Extract the (x, y) coordinate from the center of the cell holding the provided text.  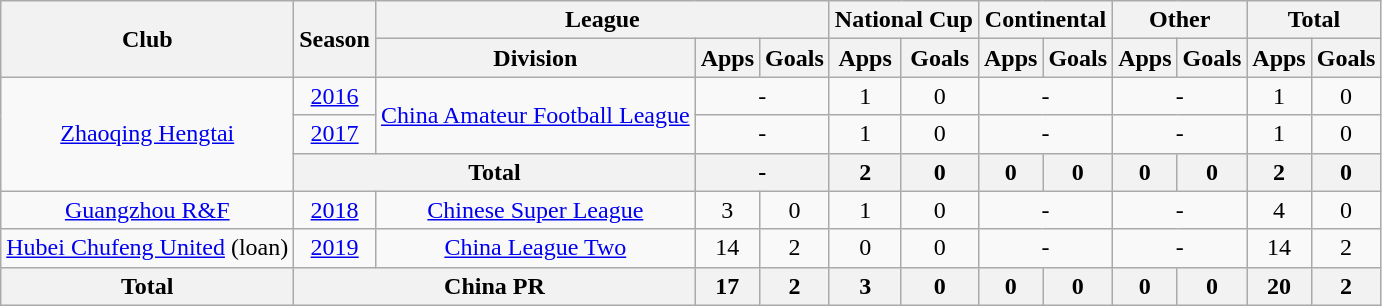
National Cup (904, 20)
League (602, 20)
Club (148, 39)
2018 (335, 210)
China Amateur Football League (535, 115)
Zhaoqing Hengtai (148, 134)
20 (1279, 286)
China PR (494, 286)
Continental (1045, 20)
2016 (335, 96)
4 (1279, 210)
Chinese Super League (535, 210)
Season (335, 39)
2019 (335, 248)
Division (535, 58)
Guangzhou R&F (148, 210)
17 (727, 286)
2017 (335, 134)
Other (1180, 20)
Hubei Chufeng United (loan) (148, 248)
China League Two (535, 248)
